Pinpoint the cell where the given text exists, returning its (x, y) midpoint coordinate. 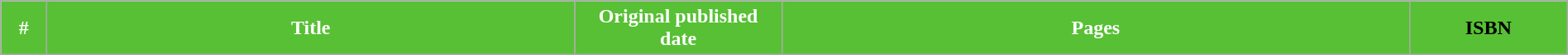
Original published date (678, 28)
Pages (1097, 28)
# (24, 28)
ISBN (1489, 28)
Title (311, 28)
